Identify which cell holds the provided text, then report its [X, Y] central coordinate. 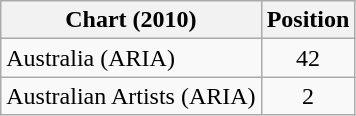
Chart (2010) [131, 20]
2 [308, 96]
Australian Artists (ARIA) [131, 96]
Australia (ARIA) [131, 58]
Position [308, 20]
42 [308, 58]
